Find where the given text appears and provide that cell's center as (X, Y) coordinate. 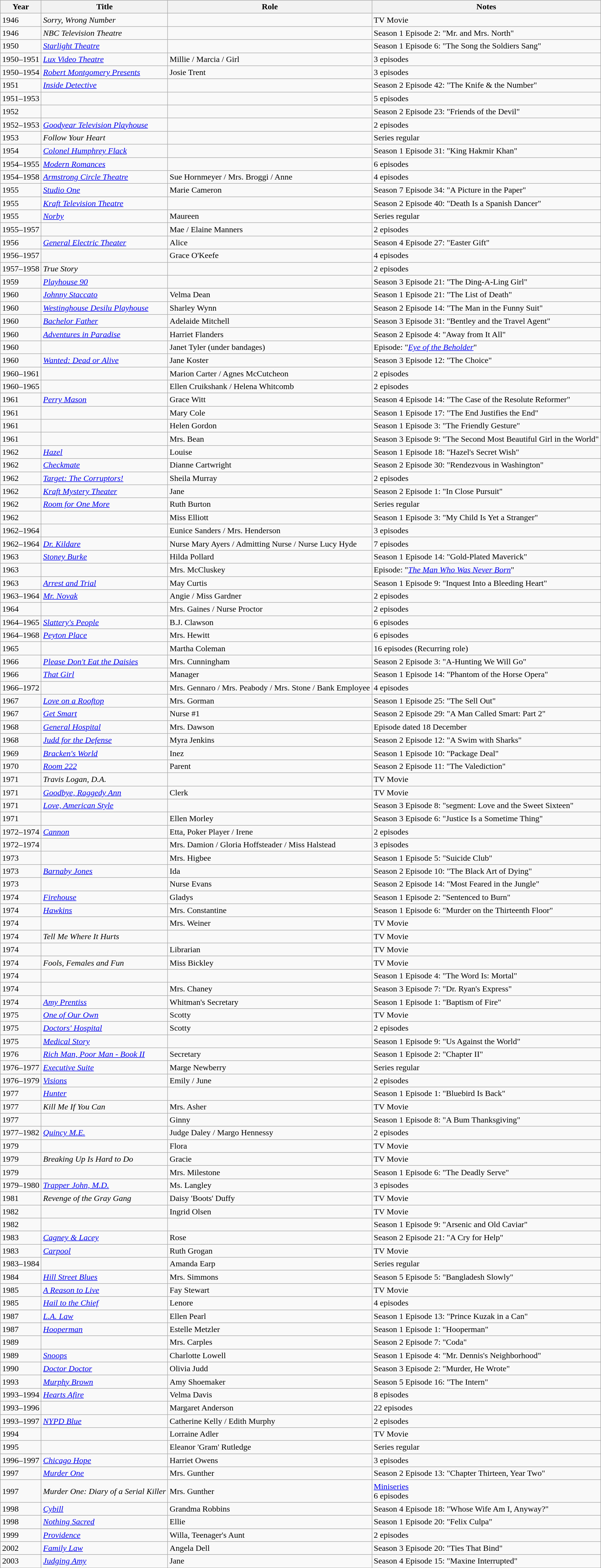
Season 2 Episode 13: "Chapter Thirteen, Year Two" (486, 1473)
Season 1 Episode 4: "The Word Is: Mortal" (486, 976)
Ingrid Olsen (270, 1211)
Librarian (270, 949)
1976–1979 (21, 1081)
Hazel (105, 452)
Marion Carter / Agnes McCutcheon (270, 373)
Season 2 Episode 4: "Away from It All" (486, 334)
7 episodes (486, 544)
1951 (21, 85)
May Curtis (270, 583)
Harriet Flanders (270, 334)
Ruth Burton (270, 504)
Season 5 Episode 16: "The Intern" (486, 1382)
Get Smart (105, 714)
General Electric Theater (105, 243)
Season 1 Episode 9: "Inquest Into a Bleeding Heart" (486, 583)
Fools, Females and Fun (105, 963)
Whitman's Secretary (270, 1002)
Myra Jenkins (270, 740)
Ellen Morley (270, 819)
1956 (21, 243)
Breaking Up Is Hard to Do (105, 1159)
Tell Me Where It Hurts (105, 936)
Checkmate (105, 465)
Carpool (105, 1251)
1954 (21, 151)
Ellen Cruikshank / Helena Whitcomb (270, 387)
Rich Man, Poor Man - Book II (105, 1054)
1960–1965 (21, 387)
Season 2 Episode 1: "In Close Pursuit" (486, 491)
Season 1 Episode 2: "Chapter II" (486, 1054)
Hooperman (105, 1329)
1952 (21, 111)
Lorraine Adler (270, 1434)
1970 (21, 766)
That Girl (105, 675)
Sheila Murray (270, 478)
Room for One More (105, 504)
Executive Suite (105, 1067)
Murder One: Diary of a Serial Killer (105, 1491)
Westinghouse Desilu Playhouse (105, 308)
16 episodes (Recurring role) (486, 648)
Mrs. Hewitt (270, 635)
1950 (21, 46)
Love, American Style (105, 806)
Armstrong Circle Theatre (105, 177)
Mrs. Higbee (270, 858)
Grace Witt (270, 400)
Season 1 Episode 3: "My Child Is Yet a Stranger" (486, 517)
Amy Prentiss (105, 1002)
Kraft Mystery Theater (105, 491)
1976–1977 (21, 1067)
Season 3 Episode 8: "segment: Love and the Sweet Sixteen" (486, 806)
Hail to the Chief (105, 1303)
Season 1 Episode 31: "King Hakmir Khan" (486, 151)
Eleanor 'Gram' Rutledge (270, 1447)
1990 (21, 1368)
22 episodes (486, 1408)
Emily / June (270, 1081)
Grandma Robbins (270, 1509)
Season 1 Episode 13: "Prince Kuzak in a Can" (486, 1316)
Mrs. Gennaro / Mrs. Peabody / Mrs. Stone / Bank Employee (270, 688)
Wanted: Dead or Alive (105, 360)
Goodyear Television Playhouse (105, 125)
Season 1 Episode 6: "The Song the Soldiers Sang" (486, 46)
Goodbye, Raggedy Ann (105, 792)
Nurse Mary Ayers / Admitting Nurse / Nurse Lucy Hyde (270, 544)
Season 3 Episode 6: "Justice Is a Sometime Thing" (486, 819)
Season 1 Episode 6: "The Deadly Serve" (486, 1172)
Martha Coleman (270, 648)
Mrs. McCluskey (270, 570)
Hawkins (105, 910)
Barnaby Jones (105, 871)
Season 2 Episode 30: "Rendezvous in Washington" (486, 465)
Manager (270, 675)
Ellie (270, 1522)
Season 2 Episode 23: "Friends of the Devil" (486, 111)
Season 1 Episode 6: "Murder on the Thirteenth Floor" (486, 910)
Miss Elliott (270, 517)
Season 1 Episode 14: "Gold-Plated Maverick" (486, 557)
Alice (270, 243)
Lux Video Theatre (105, 59)
Season 1 Episode 1: "Hooperman" (486, 1329)
Season 1 Episode 10: "Package Deal" (486, 753)
Murder One (105, 1473)
1993–1994 (21, 1395)
A Reason to Live (105, 1290)
2003 (21, 1561)
Mrs. Chaney (270, 989)
Season 2 Episode 40: "Death Is a Spanish Dancer" (486, 203)
Season 4 Episode 14: "The Case of the Resolute Reformer" (486, 400)
Season 2 Episode 14: "Most Feared in the Jungle" (486, 884)
Mrs. Damion / Gloria Hoffsteader / Miss Halstead (270, 845)
1977–1982 (21, 1133)
Mrs. Gorman (270, 701)
General Hospital (105, 727)
1965 (21, 648)
Season 3 Episode 21: "The Ding-A-Ling Girl" (486, 282)
Chicago Hope (105, 1460)
1995 (21, 1447)
NBC Television Theatre (105, 33)
Lenore (270, 1303)
Grace O'Keefe (270, 256)
Role (270, 7)
1955–1957 (21, 229)
1963–1964 (21, 596)
Mr. Novak (105, 596)
Mrs. Simmons (270, 1277)
Adventures in Paradise (105, 334)
Season 4 Episode 27: "Easter Gift" (486, 243)
L.A. Law (105, 1316)
Stoney Burke (105, 557)
Season 1 Episode 9: "Us Against the World" (486, 1041)
Season 2 Episode 21: "A Cry for Help" (486, 1238)
Season 1 Episode 21: "The List of Death" (486, 295)
1984 (21, 1277)
1999 (21, 1535)
1954–1958 (21, 177)
Amanda Earp (270, 1264)
Season 1 Episode 8: "A Bum Thanksgiving" (486, 1120)
Season 1 Episode 1: "Baptism of Fire" (486, 1002)
1993–1996 (21, 1408)
Hearts Afire (105, 1395)
Sharley Wynn (270, 308)
Mrs. Milestone (270, 1172)
Jane Koster (270, 360)
Velma Davis (270, 1395)
Season 3 Episode 2: "Murder, He Wrote" (486, 1368)
Charlotte Lowell (270, 1355)
True Story (105, 269)
Year (21, 7)
Louise (270, 452)
1981 (21, 1198)
Estelle Metzler (270, 1329)
Fay Stewart (270, 1290)
Harriet Owens (270, 1460)
Rose (270, 1238)
Mrs. Dawson (270, 727)
1993–1997 (21, 1421)
Robert Montgomery Presents (105, 72)
Cybill (105, 1509)
Season 3 Episode 7: "Dr. Ryan's Express" (486, 989)
Episode: "Eye of the Beholder" (486, 347)
Hilda Pollard (270, 557)
1996–1997 (21, 1460)
Maureen (270, 216)
1964–1965 (21, 622)
Ida (270, 871)
Season 1 Episode 1: "Bluebird Is Back" (486, 1094)
Season 2 Episode 42: "The Knife & the Number" (486, 85)
Travis Logan, D.A. (105, 779)
Ms. Langley (270, 1185)
Doctors' Hospital (105, 1028)
One of Our Own (105, 1015)
1969 (21, 753)
Angela Dell (270, 1548)
Target: The Corruptors! (105, 478)
Season 2 Episode 7: "Coda" (486, 1342)
1964 (21, 609)
Sorry, Wrong Number (105, 20)
Dr. Kildare (105, 544)
Norby (105, 216)
Season 3 Episode 20: "Ties That Bind" (486, 1548)
Dianne Cartwright (270, 465)
Ginny (270, 1120)
Secretary (270, 1054)
1983–1984 (21, 1264)
Etta, Poker Player / Irene (270, 832)
Revenge of the Gray Gang (105, 1198)
Season 1 Episode 14: "Phantom of the Horse Opera" (486, 675)
Inez (270, 753)
Episode dated 18 December (486, 727)
Hill Street Blues (105, 1277)
Nurse #1 (270, 714)
1994 (21, 1434)
1950–1951 (21, 59)
Season 1 Episode 4: "Mr. Dennis's Neighborhood" (486, 1355)
Love on a Rooftop (105, 701)
Mrs. Gaines / Nurse Proctor (270, 609)
Quincy M.E. (105, 1133)
2002 (21, 1548)
Nurse Evans (270, 884)
Angie / Miss Gardner (270, 596)
Season 1 Episode 9: "Arsenic and Old Caviar" (486, 1225)
Bachelor Father (105, 321)
Season 2 Episode 10: "The Black Art of Dying" (486, 871)
Season 1 Episode 18: "Hazel's Secret Wish" (486, 452)
1959 (21, 282)
Season 1 Episode 5: "Suicide Club" (486, 858)
1960–1961 (21, 373)
Season 2 Episode 14: "The Man in the Funny Suit" (486, 308)
Mrs. Weiner (270, 923)
1952–1953 (21, 125)
Season 1 Episode 25: "The Sell Out" (486, 701)
Helen Gordon (270, 426)
Mrs. Bean (270, 439)
Please Don't Eat the Daisies (105, 662)
1964–1968 (21, 635)
Season 2 Episode 12: "A Swim with Sharks" (486, 740)
Judd for the Defense (105, 740)
Adelaide Mitchell (270, 321)
Judging Amy (105, 1561)
Perry Mason (105, 400)
1951–1953 (21, 98)
Inside Detective (105, 85)
1953 (21, 138)
Firehouse (105, 897)
Playhouse 90 (105, 282)
B.J. Clawson (270, 622)
Parent (270, 766)
Season 2 Episode 3: "A-Hunting We Will Go" (486, 662)
Cannon (105, 832)
Season 3 Episode 31: "Bentley and the Travel Agent" (486, 321)
Slattery's People (105, 622)
Doctor Doctor (105, 1368)
Follow Your Heart (105, 138)
Studio One (105, 190)
Janet Tyler (under bandages) (270, 347)
Season 4 Episode 15: "Maxine Interrupted" (486, 1561)
Mary Cole (270, 413)
Family Law (105, 1548)
Season 2 Episode 29: "A Man Called Smart: Part 2" (486, 714)
Clerk (270, 792)
Gladys (270, 897)
Season 1 Episode 3: "The Friendly Gesture" (486, 426)
Johnny Staccato (105, 295)
Bracken's World (105, 753)
Season 5 Episode 5: "Bangladesh Slowly" (486, 1277)
Colonel Humphrey Flack (105, 151)
Velma Dean (270, 295)
Mrs. Asher (270, 1107)
1993 (21, 1382)
Season 1 Episode 17: "The End Justifies the End" (486, 413)
1954–1955 (21, 164)
Miss Bickley (270, 963)
Visions (105, 1081)
Marie Cameron (270, 190)
NYPD Blue (105, 1421)
Eunice Sanders / Mrs. Henderson (270, 530)
Murphy Brown (105, 1382)
Mae / Elaine Manners (270, 229)
1976 (21, 1054)
Trapper John, M.D. (105, 1185)
Sue Hornmeyer / Mrs. Broggi / Anne (270, 177)
Title (105, 7)
5 episodes (486, 98)
Margaret Anderson (270, 1408)
Millie / Marcia / Girl (270, 59)
Miniseries6 episodes (486, 1491)
8 episodes (486, 1395)
Episode: "The Man Who Was Never Born" (486, 570)
Gracie (270, 1159)
Catherine Kelly / Edith Murphy (270, 1421)
1966–1972 (21, 688)
Kill Me If You Can (105, 1107)
Olivia Judd (270, 1368)
Mrs. Carples (270, 1342)
Medical Story (105, 1041)
1957–1958 (21, 269)
Cagney & Lacey (105, 1238)
Hunter (105, 1094)
1979–1980 (21, 1185)
Season 7 Episode 34: "A Picture in the Paper" (486, 190)
Snoops (105, 1355)
Nothing Sacred (105, 1522)
Room 222 (105, 766)
Notes (486, 7)
Season 3 Episode 12: "The Choice" (486, 360)
Mrs. Cunningham (270, 662)
Starlight Theatre (105, 46)
Kraft Television Theatre (105, 203)
Willa, Teenager's Aunt (270, 1535)
Season 1 Episode 2: "Mr. and Mrs. North" (486, 33)
1950–1954 (21, 72)
Ruth Grogan (270, 1251)
Modern Romances (105, 164)
Season 4 Episode 18: "Whose Wife Am I, Anyway?" (486, 1509)
Daisy 'Boots' Duffy (270, 1198)
Season 1 Episode 20: "Felix Culpa" (486, 1522)
Season 3 Episode 9: "The Second Most Beautiful Girl in the World" (486, 439)
Ellen Pearl (270, 1316)
Judge Daley / Margo Hennessy (270, 1133)
Marge Newberry (270, 1067)
1956–1957 (21, 256)
Season 2 Episode 11: "The Valediction" (486, 766)
Flora (270, 1146)
Season 1 Episode 2: "Sentenced to Burn" (486, 897)
Peyton Place (105, 635)
Arrest and Trial (105, 583)
Mrs. Constantine (270, 910)
Amy Shoemaker (270, 1382)
Providence (105, 1535)
Josie Trent (270, 72)
